Output the (x, y) coordinate of the center of the cell containing the given text.  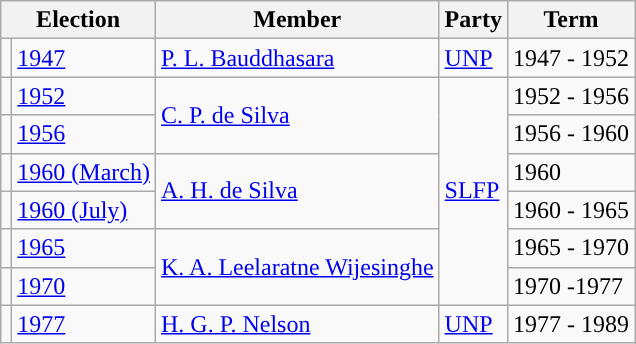
Member (298, 20)
P. L. Bauddhasara (298, 58)
C. P. de Silva (298, 115)
1960 (March) (84, 172)
Election (78, 20)
1952 - 1956 (570, 96)
1956 (84, 134)
Term (570, 20)
Party (473, 20)
1965 (84, 248)
1970 -1977 (570, 286)
1965 - 1970 (570, 248)
A. H. de Silva (298, 191)
K. A. Leelaratne Wijesinghe (298, 267)
1947 (84, 58)
1960 (570, 172)
1977 - 1989 (570, 324)
1960 (July) (84, 210)
1952 (84, 96)
1977 (84, 324)
1960 - 1965 (570, 210)
H. G. P. Nelson (298, 324)
1947 - 1952 (570, 58)
1970 (84, 286)
1956 - 1960 (570, 134)
SLFP (473, 191)
